Output the [X, Y] coordinate of the center of the cell containing the given text.  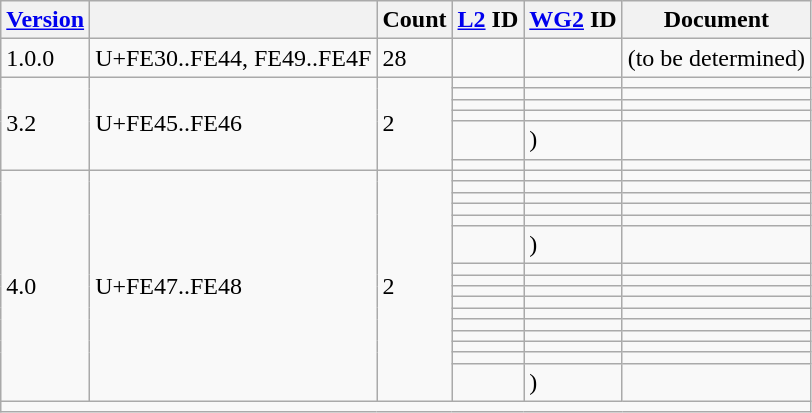
Document [716, 20]
(to be determined) [716, 58]
WG2 ID [573, 20]
1.0.0 [46, 58]
U+FE45..FE46 [234, 124]
28 [414, 58]
L2 ID [488, 20]
Count [414, 20]
U+FE47..FE48 [234, 286]
Version [46, 20]
4.0 [46, 286]
3.2 [46, 124]
U+FE30..FE44, FE49..FE4F [234, 58]
